From the cell containing the given text, extract its center point as (x, y) coordinate. 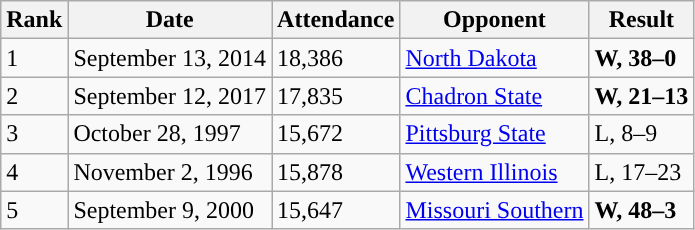
Rank (34, 20)
L, 17–23 (642, 172)
4 (34, 172)
September 12, 2017 (170, 96)
1 (34, 58)
15,672 (336, 134)
W, 38–0 (642, 58)
November 2, 1996 (170, 172)
Pittsburg State (494, 134)
2 (34, 96)
Missouri Southern (494, 210)
17,835 (336, 96)
15,878 (336, 172)
3 (34, 134)
L, 8–9 (642, 134)
Attendance (336, 20)
W, 21–13 (642, 96)
18,386 (336, 58)
September 13, 2014 (170, 58)
Chadron State (494, 96)
Opponent (494, 20)
Date (170, 20)
5 (34, 210)
W, 48–3 (642, 210)
September 9, 2000 (170, 210)
Result (642, 20)
October 28, 1997 (170, 134)
North Dakota (494, 58)
Western Illinois (494, 172)
15,647 (336, 210)
